Return the (x, y) coordinate for the center point of the cell that contains the specified text.  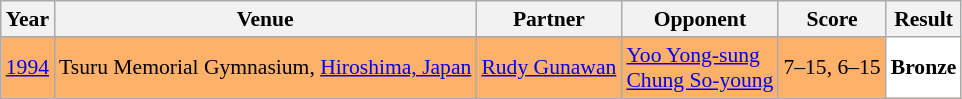
Yoo Yong-sung Chung So-young (700, 68)
Score (832, 19)
Venue (265, 19)
7–15, 6–15 (832, 68)
Result (924, 19)
Year (28, 19)
Opponent (700, 19)
Tsuru Memorial Gymnasium, Hiroshima, Japan (265, 68)
Partner (548, 19)
1994 (28, 68)
Bronze (924, 68)
Rudy Gunawan (548, 68)
